Determine the [x, y] coordinate at the center of the cell enclosing the given text.  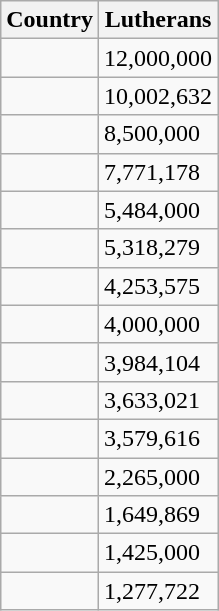
Lutherans [158, 20]
4,253,575 [158, 286]
8,500,000 [158, 134]
1,277,722 [158, 591]
1,649,869 [158, 515]
Country [50, 20]
2,265,000 [158, 477]
10,002,632 [158, 96]
3,579,616 [158, 438]
12,000,000 [158, 58]
5,318,279 [158, 248]
3,633,021 [158, 400]
3,984,104 [158, 362]
1,425,000 [158, 553]
7,771,178 [158, 172]
5,484,000 [158, 210]
4,000,000 [158, 324]
